Search for the cell housing the specified text and yield its [x, y] center coordinate. 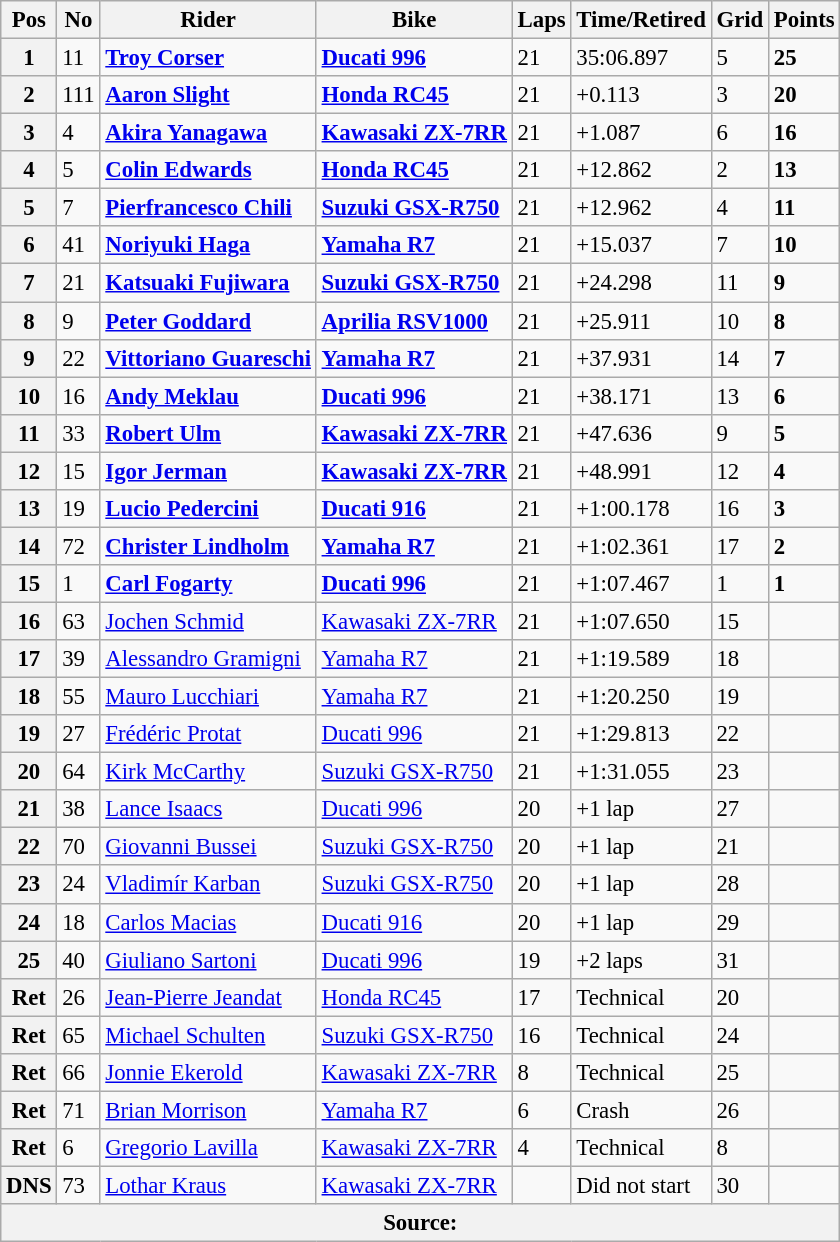
Alessandro Gramigni [208, 659]
64 [78, 772]
31 [740, 960]
72 [78, 546]
41 [78, 245]
Akira Yanagawa [208, 133]
+47.636 [641, 433]
+1:02.361 [641, 546]
71 [78, 1110]
Did not start [641, 1185]
70 [78, 847]
Aprilia RSV1000 [414, 321]
Noriyuki Haga [208, 245]
Lothar Kraus [208, 1185]
+1:00.178 [641, 509]
+1:07.650 [641, 621]
40 [78, 960]
Robert Ulm [208, 433]
63 [78, 621]
+0.113 [641, 95]
Mauro Lucchiari [208, 697]
Bike [414, 20]
+1:07.467 [641, 584]
Laps [542, 20]
Pos [29, 20]
No [78, 20]
29 [740, 922]
+1:20.250 [641, 697]
65 [78, 1035]
Gregorio Lavilla [208, 1148]
Vittoriano Guareschi [208, 358]
+12.862 [641, 170]
Jean-Pierre Jeandat [208, 997]
Vladimír Karban [208, 885]
35:06.897 [641, 58]
28 [740, 885]
Lucio Pedercini [208, 509]
+1.087 [641, 133]
39 [78, 659]
Katsuaki Fujiwara [208, 283]
111 [78, 95]
+38.171 [641, 396]
Jochen Schmid [208, 621]
Troy Corser [208, 58]
Grid [740, 20]
Crash [641, 1110]
Carlos Macias [208, 922]
Pierfrancesco Chili [208, 208]
Frédéric Protat [208, 734]
73 [78, 1185]
+1:31.055 [641, 772]
Giuliano Sartoni [208, 960]
+12.962 [641, 208]
+1:29.813 [641, 734]
66 [78, 1073]
+24.298 [641, 283]
Colin Edwards [208, 170]
Points [804, 20]
55 [78, 697]
Jonnie Ekerold [208, 1073]
+15.037 [641, 245]
Igor Jerman [208, 471]
Source: [420, 1223]
Time/Retired [641, 20]
30 [740, 1185]
Lance Isaacs [208, 809]
Peter Goddard [208, 321]
33 [78, 433]
38 [78, 809]
Giovanni Bussei [208, 847]
+48.991 [641, 471]
+1:19.589 [641, 659]
+37.931 [641, 358]
Carl Fogarty [208, 584]
Aaron Slight [208, 95]
Christer Lindholm [208, 546]
Andy Meklau [208, 396]
+2 laps [641, 960]
Kirk McCarthy [208, 772]
+25.911 [641, 321]
Rider [208, 20]
DNS [29, 1185]
Brian Morrison [208, 1110]
Michael Schulten [208, 1035]
